From the cell containing the given text, extract its center point as (X, Y) coordinate. 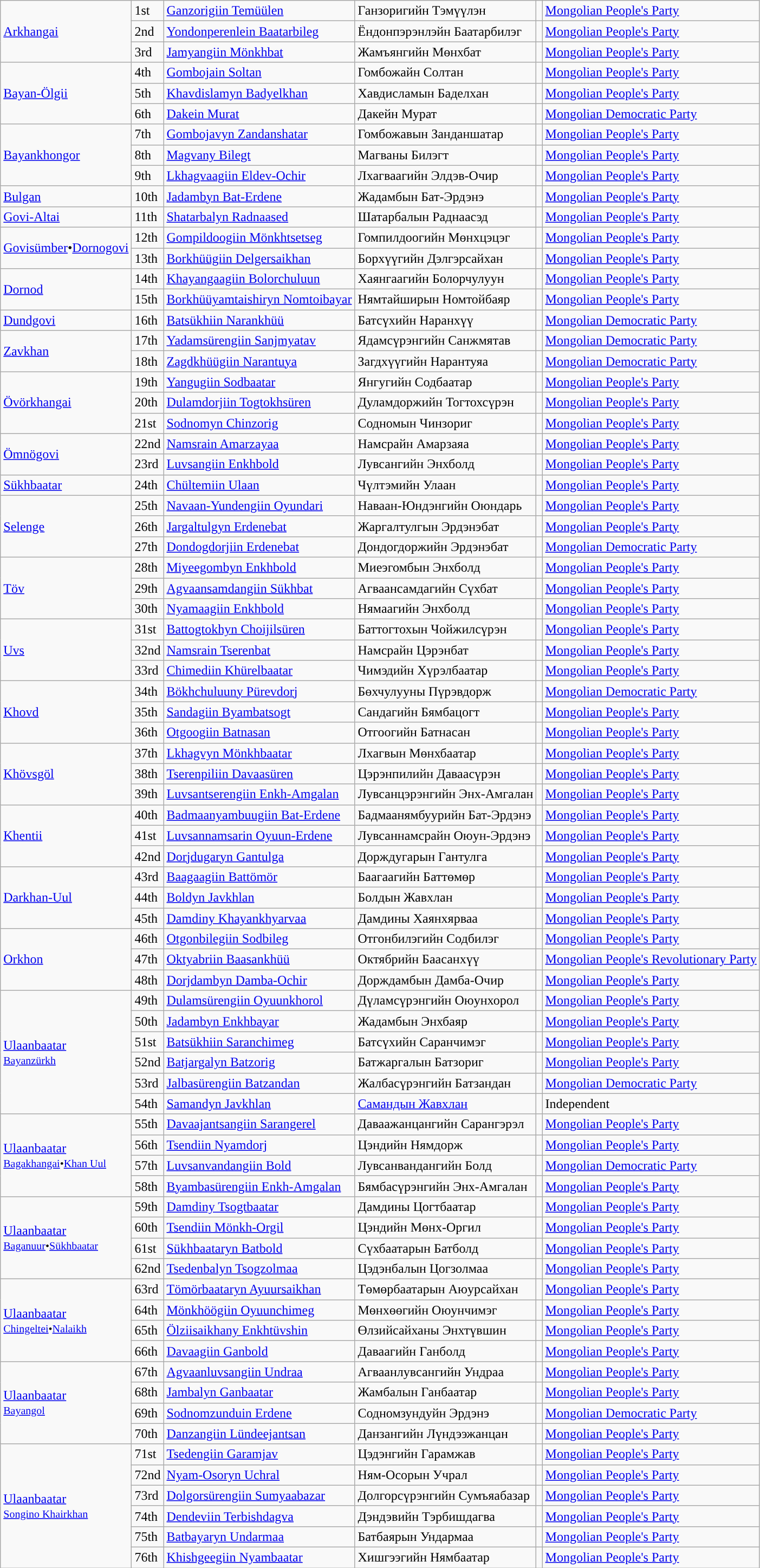
Namsrain Amarzayaa (259, 444)
Гомбожайн Солтан (445, 73)
68th (147, 1392)
Дэндэвийн Тэрбишдагва (445, 1516)
Борхүүгийн Дэлгэрсайхан (445, 258)
Khovd (66, 712)
Darkhan-Uul (66, 897)
15th (147, 300)
Yadamsürengiin Sanjmyatav (259, 341)
Tömörbaataryn Ayuursaikhan (259, 1290)
Лувсанцэрэнгийн Энх-Амгалан (445, 794)
Chültemiin Ulaan (259, 485)
Дуламдоржийн Тогтохсүрэн (445, 403)
55th (147, 1124)
Dorjdambyn Damba-Ochir (259, 980)
Sükhbaatar (66, 485)
38th (147, 774)
43rd (147, 877)
Октябрийн Баасанхүү (445, 960)
Ганзоригийн Тэмүүлэн (445, 11)
Шатарбалын Раднаасэд (445, 217)
Jalbasürengiin Batzandan (259, 1083)
56th (147, 1145)
33rd (147, 671)
Luvsantserengiin Enkh-Amgalan (259, 794)
47th (147, 960)
Chimediin Khürelbaatar (259, 671)
2nd (147, 31)
76th (147, 1557)
Долгорсүрэнгийн Сумъяабазар (445, 1495)
53rd (147, 1083)
Лувсанвандангийн Болд (445, 1165)
34th (147, 691)
Sükhbaataryn Batbold (259, 1248)
64th (147, 1310)
31st (147, 630)
Данзангийн Лүндээжанцан (445, 1434)
Батбаярын Ундармаа (445, 1537)
21st (147, 423)
73rd (147, 1495)
Өлзийсайханы Энхтүвшин (445, 1331)
71st (147, 1454)
UlaanbaatarBagakhangai•Khan Uul (66, 1155)
UlaanbaatarBayanzürkh (66, 1052)
Arkhangai (66, 31)
Dundgovi (66, 320)
Dolgorsürengiin Sumyaabazar (259, 1495)
Danzangiin Lündeejantsan (259, 1434)
70th (147, 1434)
Намсрайн Цэрэнбат (445, 650)
Davaajantsangiin Sarangerel (259, 1124)
Цэрэнпилийн Даваасүрэн (445, 774)
Dakein Murat (259, 114)
Batjargalyn Batzorig (259, 1062)
UlaanbaatarBaganuur•Sükhbaatar (66, 1237)
23rd (147, 464)
Мөнхөөгийн Оюунчимэг (445, 1310)
66th (147, 1351)
28th (147, 567)
Цэндийн Мөнх-Оргил (445, 1227)
Дорждугарын Гантулга (445, 856)
Чүлтэмийн Улаан (445, 485)
18th (147, 361)
Govisümber•Dornogovi (66, 248)
Жамъянгийн Мөнхбат (445, 52)
39th (147, 794)
Khentii (66, 835)
69th (147, 1413)
Independent (651, 1104)
Luvsanvandangiin Bold (259, 1165)
Дамдины Цогтбаатар (445, 1207)
Orkhon (66, 960)
Tsedengiin Garamjav (259, 1454)
Бямбасүрэнгийн Энх-Амгалан (445, 1186)
11th (147, 217)
Дакейн Мурат (445, 114)
Dulamsürengiin Oyuunkhorol (259, 1001)
74th (147, 1516)
Төмөрбаатарын Аюурсайхан (445, 1290)
Бадмаанямбуурийн Бат-Эрдэнэ (445, 815)
1st (147, 11)
Borkhüüyamtaishiryn Nomtoibayar (259, 300)
UlaanbaatarChingeltei•Nalaikh (66, 1320)
Агваанлувсангийн Ундраа (445, 1372)
57th (147, 1165)
Namsrain Tserenbat (259, 650)
62nd (147, 1269)
Zavkhan (66, 351)
Bayan-Ölgii (66, 93)
Samandyn Javkhlan (259, 1104)
49th (147, 1001)
65th (147, 1331)
Batsükhiin Narankhüü (259, 320)
Sandagiin Byambatsogt (259, 712)
Гомпилдоогийн Мөнхцэцэг (445, 237)
17th (147, 341)
Miyeegombyn Enkhbold (259, 567)
Gombojain Soltan (259, 73)
44th (147, 897)
Badmaanyambuugiin Bat-Erdene (259, 815)
14th (147, 279)
Jadambyn Enkhbayar (259, 1021)
Бөхчулууны Пүрэвдорж (445, 691)
12th (147, 237)
Nyamaagiin Enkhbold (259, 609)
54th (147, 1104)
Хавдисламын Баделхан (445, 93)
Загдхүүгийн Нарантуяа (445, 361)
42nd (147, 856)
Nyam-Osoryn Uchral (259, 1475)
59th (147, 1207)
25th (147, 506)
30th (147, 609)
63rd (147, 1290)
48th (147, 980)
Лувсаннамсрайн Оюун-Эрдэнэ (445, 835)
Миеэгомбын Энхболд (445, 567)
Övörkhangai (66, 403)
Govi-Altai (66, 217)
35th (147, 712)
Янгугийн Содбаатар (445, 382)
Самандын Жавхлан (445, 1104)
60th (147, 1227)
Tsendiin Mönkh-Orgil (259, 1227)
Хишгээгийн Нямбаатар (445, 1557)
Jamyangiin Mönkhbat (259, 52)
Сандагийн Бямбацогт (445, 712)
9th (147, 176)
Сүхбаатарын Батболд (445, 1248)
Borkhüügiin Delgersaikhan (259, 258)
Батсүхийн Саранчимэг (445, 1042)
Otgoogiin Batnasan (259, 733)
Ёндонпэрэнлэйн Баатарбилэг (445, 31)
Otgonbilegiin Sodbileg (259, 939)
Mönkhöögiin Oyuunchimeg (259, 1310)
Mongolian People's Revolutionary Party (651, 960)
Khövsgöl (66, 774)
Ömnögovi (66, 454)
Byambasürengiin Enkh-Amgalan (259, 1186)
Boldyn Javkhlan (259, 897)
Отгонбилэгийн Содбилэг (445, 939)
Bulgan (66, 196)
Жаргалтулгын Эрдэнэбат (445, 526)
4th (147, 73)
Davaagiin Ganbold (259, 1351)
Наваан-Юндэнгийн Оюндарь (445, 506)
Zagdkhüügiin Narantuya (259, 361)
Ganzorigiin Temüülen (259, 11)
Даваагийн Ганболд (445, 1351)
Чимэдийн Хүрэлбаатар (445, 671)
Damdiny Tsogtbaatar (259, 1207)
Khishgeegiin Nyambaatar (259, 1557)
Батжаргалын Батзориг (445, 1062)
51st (147, 1042)
Khayangaagiin Bolorchuluun (259, 279)
Жадамбын Бат-Эрдэнэ (445, 196)
10th (147, 196)
Цэндийн Нямдорж (445, 1145)
19th (147, 382)
Navaan-Yundengiin Oyundari (259, 506)
Хаянгаагийн Болорчулуун (445, 279)
32nd (147, 650)
Agvaansamdangiin Sükhbat (259, 588)
Ням-Осорын Учрал (445, 1475)
Dondogdorjiin Erdenebat (259, 547)
Lkhagvaagiin Eldev-Ochir (259, 176)
Цэдэнгийн Гарамжав (445, 1454)
Luvsangiin Enkhbold (259, 464)
Намсрайн Амарзаяа (445, 444)
Батсүхийн Наранхүү (445, 320)
Töv (66, 588)
UlaanbaatarBayangol (66, 1403)
40th (147, 815)
Battogtokhyn Choijilsüren (259, 630)
Tsedenbalyn Tsogzolmaa (259, 1269)
72nd (147, 1475)
Tsendiin Nyamdorj (259, 1145)
Баагаагийн Баттөмөр (445, 877)
Жалбасүрэнгийн Батзандан (445, 1083)
Lkhagvyn Mönkhbaatar (259, 753)
Sodnomyn Chinzorig (259, 423)
Жадамбын Энхбаяр (445, 1021)
UlaanbaatarSongino Khairkhan (66, 1506)
37th (147, 753)
Jargaltulgyn Erdenebat (259, 526)
22nd (147, 444)
29th (147, 588)
Дондогдоржийн Эрдэнэбат (445, 547)
Oktyabriin Baasankhüü (259, 960)
Баттогтохын Чойжилсүрэн (445, 630)
Гомбожавын Занданшатар (445, 134)
Damdiny Khayankhyarvaa (259, 918)
27th (147, 547)
Дорждамбын Дамба-Очир (445, 980)
Жамбалын Ганбаатар (445, 1392)
Agvaanluvsangiin Undraa (259, 1372)
6th (147, 114)
Selenge (66, 526)
Лхагваагийн Элдэв-Очир (445, 176)
Магваны Билэгт (445, 155)
3rd (147, 52)
Содномзундуйн Эрдэнэ (445, 1413)
20th (147, 403)
52nd (147, 1062)
36th (147, 733)
Болдын Жавхлан (445, 897)
Отгоогийн Батнасан (445, 733)
7th (147, 134)
Дамдины Хаянхярваа (445, 918)
58th (147, 1186)
Bökhchuluuny Pürevdorj (259, 691)
Ядамсүрэнгийн Санжмятав (445, 341)
Gompildoogiin Mönkhtsetseg (259, 237)
50th (147, 1021)
13th (147, 258)
Dornod (66, 289)
Dorjdugaryn Gantulga (259, 856)
41st (147, 835)
Jambalyn Ganbaatar (259, 1392)
Baagaagiin Battömör (259, 877)
Лхагвын Мөнхбаатар (445, 753)
Magvany Bilegt (259, 155)
5th (147, 93)
Uvs (66, 650)
Дүламсүрэнгийн Оюунхорол (445, 1001)
16th (147, 320)
Luvsannamsarin Oyuun-Erdene (259, 835)
Нямаагийн Энхболд (445, 609)
26th (147, 526)
Gombojavyn Zandanshatar (259, 134)
8th (147, 155)
Bayankhongor (66, 155)
Yangugiin Sodbaatar (259, 382)
Агваансамдагийн Сүхбат (445, 588)
Shatarbalyn Radnaased (259, 217)
61st (147, 1248)
45th (147, 918)
Sodnomzunduin Erdene (259, 1413)
75th (147, 1537)
Khavdislamyn Badyelkhan (259, 93)
Содномын Чинзориг (445, 423)
Цэдэнбалын Цогзолмаа (445, 1269)
67th (147, 1372)
Dendeviin Terbishdagva (259, 1516)
Лувсангийн Энхболд (445, 464)
46th (147, 939)
24th (147, 485)
Batsükhiin Saranchimeg (259, 1042)
Jadambyn Bat-Erdene (259, 196)
Нямтайширын Номтойбаяр (445, 300)
Batbayaryn Undarmaa (259, 1537)
Dulamdorjiin Togtokhsüren (259, 403)
Yondonperenlein Baatarbileg (259, 31)
Даваажанцангийн Сарангэрэл (445, 1124)
Ölziisaikhany Enkhtüvshin (259, 1331)
Tserenpiliin Davaasüren (259, 774)
